Pinpoint the cell where the given text exists, returning its [X, Y] midpoint coordinate. 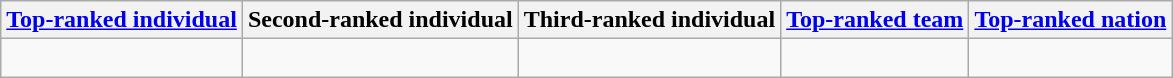
Top-ranked team [875, 20]
Second-ranked individual [380, 20]
Third-ranked individual [649, 20]
Top-ranked nation [1070, 20]
Top-ranked individual [122, 20]
